Capture the cell that displays the provided text and extract its (X, Y) central coordinate. 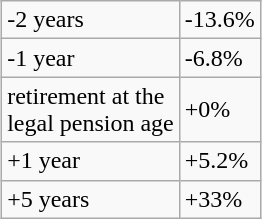
-2 years (91, 20)
-13.6% (220, 20)
+33% (220, 199)
-1 year (91, 58)
+0% (220, 110)
+1 year (91, 161)
-6.8% (220, 58)
retirement at thelegal pension age (91, 110)
+5 years (91, 199)
+5.2% (220, 161)
